Detect which cell encompasses the target text, then output its [X, Y] center coordinate. 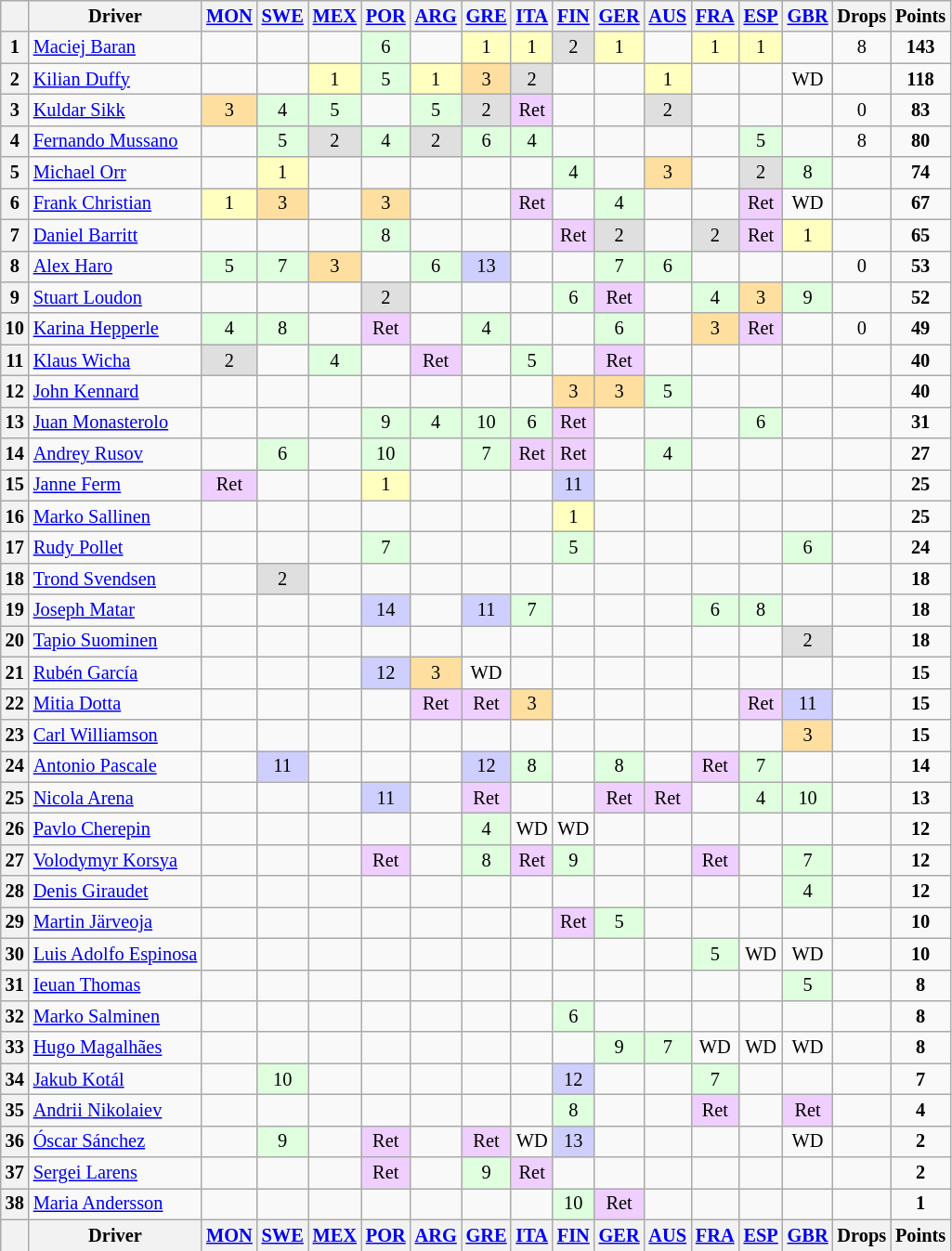
30 [15, 954]
22 [15, 704]
Nicola Arena [115, 798]
Joseph Matar [115, 610]
38 [15, 1204]
Stuart Loudon [115, 297]
Rudy Pollet [115, 547]
16 [15, 516]
Antonio Pascale [115, 766]
Mitia Dotta [115, 704]
21 [15, 672]
Tapio Suominen [115, 641]
49 [920, 329]
Sergei Larens [115, 1173]
Maria Andersson [115, 1204]
53 [920, 267]
Daniel Barritt [115, 235]
Marko Salminen [115, 1016]
Kilian Duffy [115, 79]
23 [15, 735]
Rubén García [115, 672]
John Kennard [115, 391]
Pavlo Cherepin [115, 828]
29 [15, 922]
Ieuan Thomas [115, 985]
34 [15, 1079]
Andrii Nikolaiev [115, 1110]
Carl Williamson [115, 735]
Karina Hepperle [115, 329]
83 [920, 110]
Andrey Rusov [115, 454]
Trond Svendsen [115, 579]
Volodymyr Korsya [115, 860]
118 [920, 79]
35 [15, 1110]
52 [920, 297]
33 [15, 1048]
37 [15, 1173]
80 [920, 141]
143 [920, 47]
Marko Sallinen [115, 516]
Maciej Baran [115, 47]
74 [920, 173]
36 [15, 1141]
Frank Christian [115, 203]
28 [15, 892]
Jakub Kotál [115, 1079]
Hugo Magalhães [115, 1048]
Alex Haro [115, 267]
Michael Orr [115, 173]
Fernando Mussano [115, 141]
Kuldar Sikk [115, 110]
32 [15, 1016]
Klaus Wicha [115, 360]
Denis Giraudet [115, 892]
Óscar Sánchez [115, 1141]
26 [15, 828]
17 [15, 547]
Janne Ferm [115, 485]
67 [920, 203]
20 [15, 641]
65 [920, 235]
19 [15, 610]
Juan Monasterolo [115, 423]
Martin Järveoja [115, 922]
Luis Adolfo Espinosa [115, 954]
